Determine the [x, y] coordinate at the center of the cell enclosing the given text.  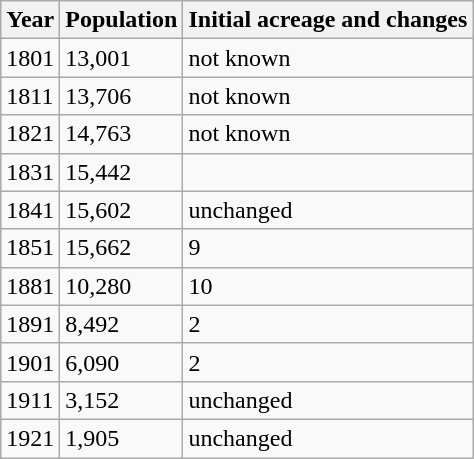
6,090 [122, 362]
1,905 [122, 438]
10,280 [122, 286]
1831 [30, 172]
15,442 [122, 172]
1891 [30, 324]
Year [30, 20]
1851 [30, 248]
10 [328, 286]
1881 [30, 286]
15,602 [122, 210]
1811 [30, 96]
1921 [30, 438]
3,152 [122, 400]
13,001 [122, 58]
1821 [30, 134]
9 [328, 248]
1911 [30, 400]
Initial acreage and changes [328, 20]
1801 [30, 58]
1901 [30, 362]
13,706 [122, 96]
Population [122, 20]
8,492 [122, 324]
14,763 [122, 134]
15,662 [122, 248]
1841 [30, 210]
